From the cell containing the given text, extract its center point as (X, Y) coordinate. 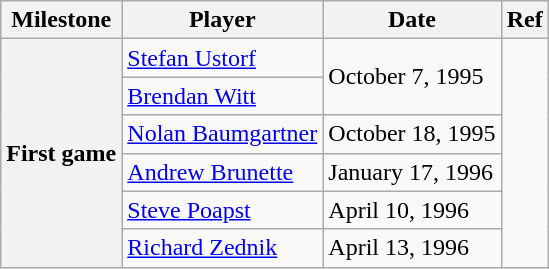
First game (62, 153)
Brendan Witt (222, 96)
October 18, 1995 (412, 134)
Steve Poapst (222, 210)
Ref (524, 20)
April 13, 1996 (412, 248)
October 7, 1995 (412, 77)
Stefan Ustorf (222, 58)
April 10, 1996 (412, 210)
Milestone (62, 20)
Richard Zednik (222, 248)
January 17, 1996 (412, 172)
Andrew Brunette (222, 172)
Date (412, 20)
Player (222, 20)
Nolan Baumgartner (222, 134)
